Capture the cell that displays the provided text and extract its (X, Y) central coordinate. 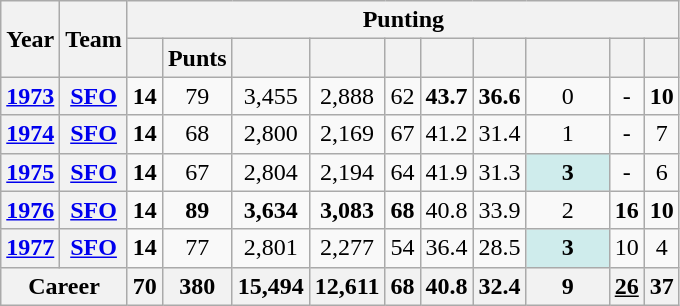
2,194 (347, 172)
43.7 (446, 96)
6 (662, 172)
15,494 (270, 286)
2,800 (270, 134)
2,801 (270, 248)
36.6 (500, 96)
1973 (30, 96)
33.9 (500, 210)
0 (568, 96)
70 (144, 286)
31.4 (500, 134)
31.3 (500, 172)
54 (402, 248)
64 (402, 172)
41.2 (446, 134)
2 (568, 210)
Team (94, 39)
37 (662, 286)
77 (197, 248)
1976 (30, 210)
1975 (30, 172)
2,804 (270, 172)
12,611 (347, 286)
41.9 (446, 172)
36.4 (446, 248)
16 (626, 210)
Punts (197, 58)
79 (197, 96)
3,455 (270, 96)
380 (197, 286)
1974 (30, 134)
9 (568, 286)
Year (30, 39)
26 (626, 286)
28.5 (500, 248)
Career (64, 286)
2,169 (347, 134)
2,888 (347, 96)
1 (568, 134)
2,277 (347, 248)
3,634 (270, 210)
62 (402, 96)
1977 (30, 248)
3,083 (347, 210)
32.4 (500, 286)
89 (197, 210)
Punting (403, 20)
7 (662, 134)
4 (662, 248)
